Scan for the cell matching the given text and deliver its (X, Y) coordinate at center. 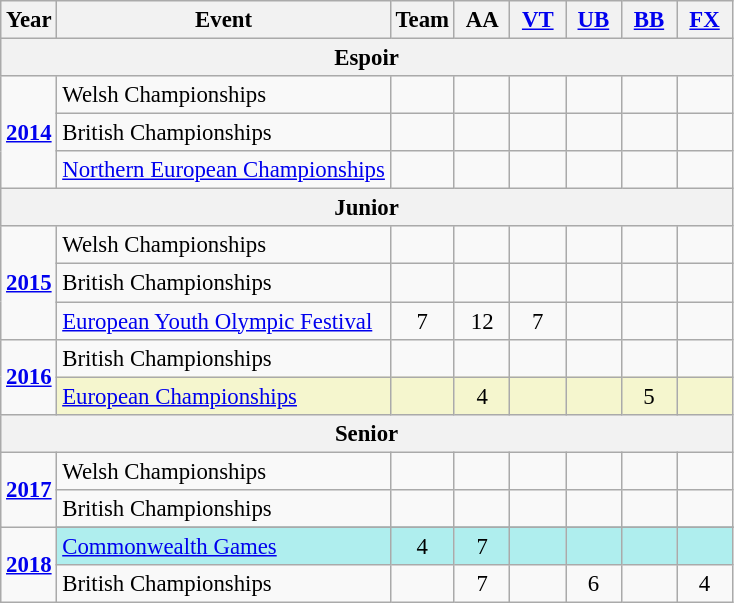
Commonwealth Games (224, 546)
2016 (29, 376)
2014 (29, 132)
European Youth Olympic Festival (224, 321)
12 (482, 321)
Year (29, 20)
5 (649, 396)
Espoir (367, 58)
6 (594, 584)
2015 (29, 282)
2018 (29, 564)
UB (594, 20)
2017 (29, 490)
BB (649, 20)
Senior (367, 433)
Team (422, 20)
Junior (367, 208)
European Championships (224, 396)
FX (705, 20)
Northern European Championships (224, 170)
VT (538, 20)
AA (482, 20)
Event (224, 20)
